From the cell containing the given text, extract its center point as [X, Y] coordinate. 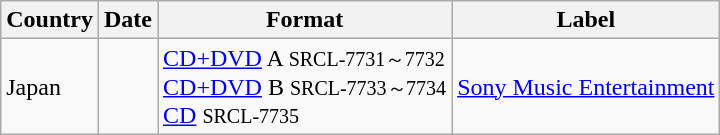
Date [128, 20]
CD+DVD A SRCL-7731～7732 CD+DVD B SRCL-7733～7734CD SRCL-7735 [305, 86]
Japan [50, 86]
Format [305, 20]
Label [586, 20]
Country [50, 20]
Sony Music Entertainment [586, 86]
